Return the (x, y) coordinate for the center point of the cell that contains the specified text.  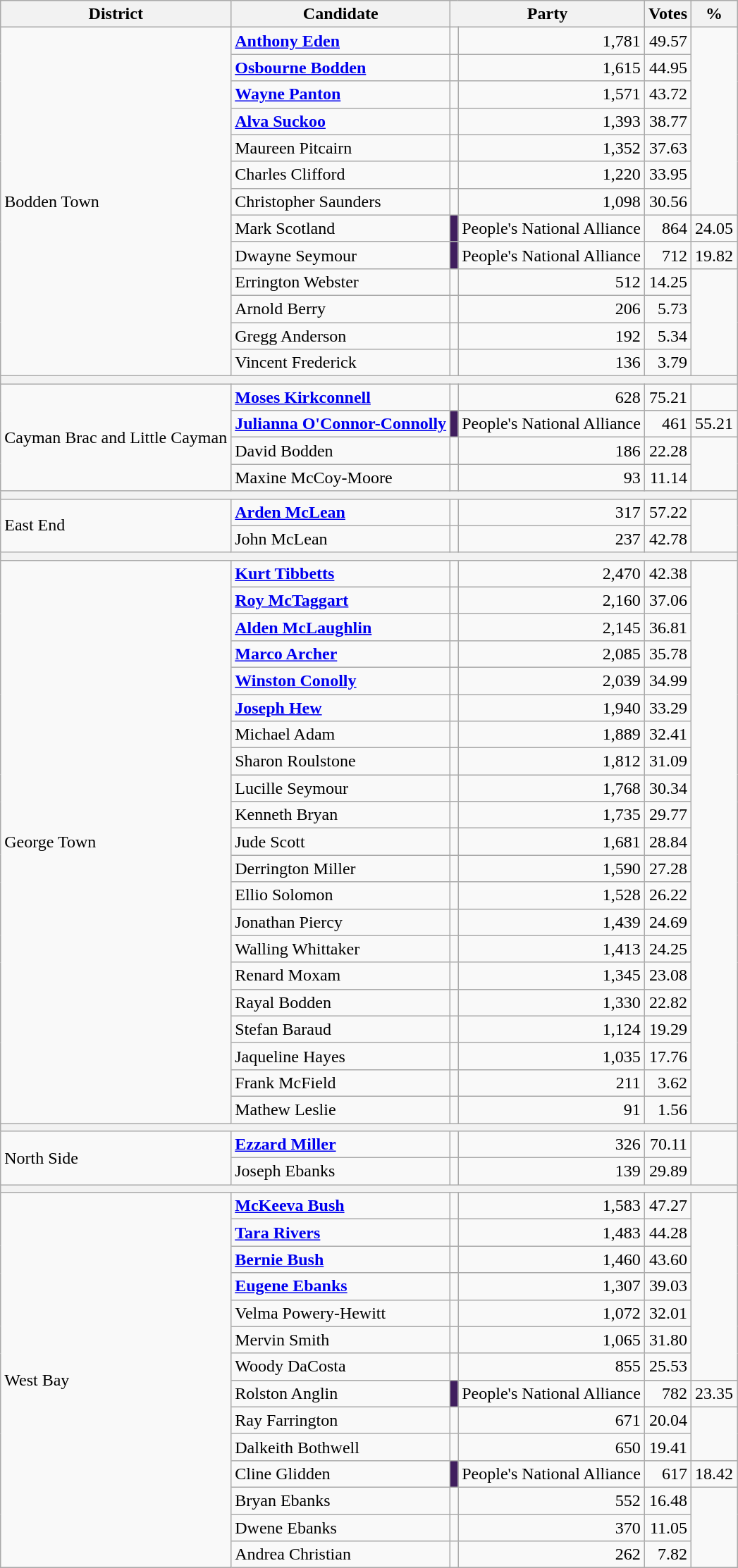
30.34 (668, 788)
Andrea Christian (341, 1555)
Ray Farrington (341, 1420)
Maxine McCoy-Moore (341, 478)
1,098 (551, 201)
27.28 (668, 869)
Jaqueline Hayes (341, 1056)
1,735 (551, 815)
Errington Webster (341, 282)
Kenneth Bryan (341, 815)
864 (668, 228)
29.77 (668, 815)
Alva Suckoo (341, 121)
75.21 (668, 397)
206 (551, 309)
1,439 (551, 922)
855 (551, 1367)
34.99 (668, 680)
33.29 (668, 708)
Arnold Berry (341, 309)
Dalkeith Bothwell (341, 1447)
3.62 (668, 1083)
1,781 (551, 41)
1,393 (551, 121)
30.56 (668, 201)
Ellio Solomon (341, 895)
2,085 (551, 654)
1,413 (551, 949)
628 (551, 397)
Tara Rivers (341, 1233)
1,590 (551, 869)
Derrington Miller (341, 869)
2,470 (551, 573)
211 (551, 1083)
1,889 (551, 735)
47.27 (668, 1206)
25.53 (668, 1367)
22.82 (668, 1002)
1,330 (551, 1002)
1.56 (668, 1109)
District (116, 14)
Arden McLean (341, 512)
617 (668, 1474)
Dwene Ebanks (341, 1528)
Woody DaCosta (341, 1367)
Rolston Anglin (341, 1393)
1,035 (551, 1056)
2,160 (551, 600)
George Town (116, 841)
28.84 (668, 842)
Party (548, 14)
Julianna O'Connor-Connolly (341, 424)
3.79 (668, 363)
7.82 (668, 1555)
Kurt Tibbetts (341, 573)
Alden McLaughlin (341, 627)
16.48 (668, 1500)
Anthony Eden (341, 41)
36.81 (668, 627)
33.95 (668, 175)
192 (551, 336)
Dwayne Seymour (341, 255)
1,345 (551, 976)
Wayne Panton (341, 94)
Joseph Hew (341, 708)
Charles Clifford (341, 175)
Velma Powery-Hewitt (341, 1313)
Cline Glidden (341, 1474)
2,145 (551, 627)
39.03 (668, 1286)
Christopher Saunders (341, 201)
Maureen Pitcairn (341, 148)
1,528 (551, 895)
Stefan Baraud (341, 1029)
1,352 (551, 148)
20.04 (668, 1420)
1,307 (551, 1286)
19.41 (668, 1447)
Eugene Ebanks (341, 1286)
Sharon Roulstone (341, 761)
Mark Scotland (341, 228)
1,065 (551, 1340)
44.28 (668, 1233)
Osbourne Bodden (341, 68)
671 (551, 1420)
650 (551, 1447)
Frank McField (341, 1083)
42.38 (668, 573)
370 (551, 1528)
1,460 (551, 1259)
37.06 (668, 600)
38.77 (668, 121)
Rayal Bodden (341, 1002)
Bryan Ebanks (341, 1500)
1,483 (551, 1233)
262 (551, 1555)
42.78 (668, 539)
44.95 (668, 68)
552 (551, 1500)
East End (116, 525)
35.78 (668, 654)
43.72 (668, 94)
Jude Scott (341, 842)
1,768 (551, 788)
5.34 (668, 336)
Votes (668, 14)
Mervin Smith (341, 1340)
23.08 (668, 976)
Walling Whittaker (341, 949)
Bodden Town (116, 201)
McKeeva Bush (341, 1206)
32.41 (668, 735)
317 (551, 512)
Moses Kirkconnell (341, 397)
31.80 (668, 1340)
22.28 (668, 451)
19.82 (715, 255)
512 (551, 282)
Mathew Leslie (341, 1109)
18.42 (715, 1474)
23.35 (715, 1393)
Renard Moxam (341, 976)
11.05 (668, 1528)
John McLean (341, 539)
1,615 (551, 68)
43.60 (668, 1259)
37.63 (668, 148)
Marco Archer (341, 654)
29.89 (668, 1171)
31.09 (668, 761)
1,940 (551, 708)
55.21 (715, 424)
237 (551, 539)
712 (668, 255)
782 (668, 1393)
70.11 (668, 1145)
24.69 (668, 922)
91 (551, 1109)
5.73 (668, 309)
136 (551, 363)
Jonathan Piercy (341, 922)
Vincent Frederick (341, 363)
49.57 (668, 41)
Gregg Anderson (341, 336)
West Bay (116, 1381)
Winston Conolly (341, 680)
Candidate (341, 14)
1,124 (551, 1029)
% (715, 14)
Lucille Seymour (341, 788)
57.22 (668, 512)
24.05 (715, 228)
326 (551, 1145)
1,072 (551, 1313)
North Side (116, 1158)
Roy McTaggart (341, 600)
11.14 (668, 478)
Ezzard Miller (341, 1145)
1,583 (551, 1206)
14.25 (668, 282)
Bernie Bush (341, 1259)
93 (551, 478)
Michael Adam (341, 735)
461 (668, 424)
17.76 (668, 1056)
32.01 (668, 1313)
19.29 (668, 1029)
1,812 (551, 761)
1,681 (551, 842)
Cayman Brac and Little Cayman (116, 437)
26.22 (668, 895)
1,220 (551, 175)
2,039 (551, 680)
24.25 (668, 949)
186 (551, 451)
Joseph Ebanks (341, 1171)
David Bodden (341, 451)
1,571 (551, 94)
139 (551, 1171)
